Return [X, Y] of the center of cell containing provided text 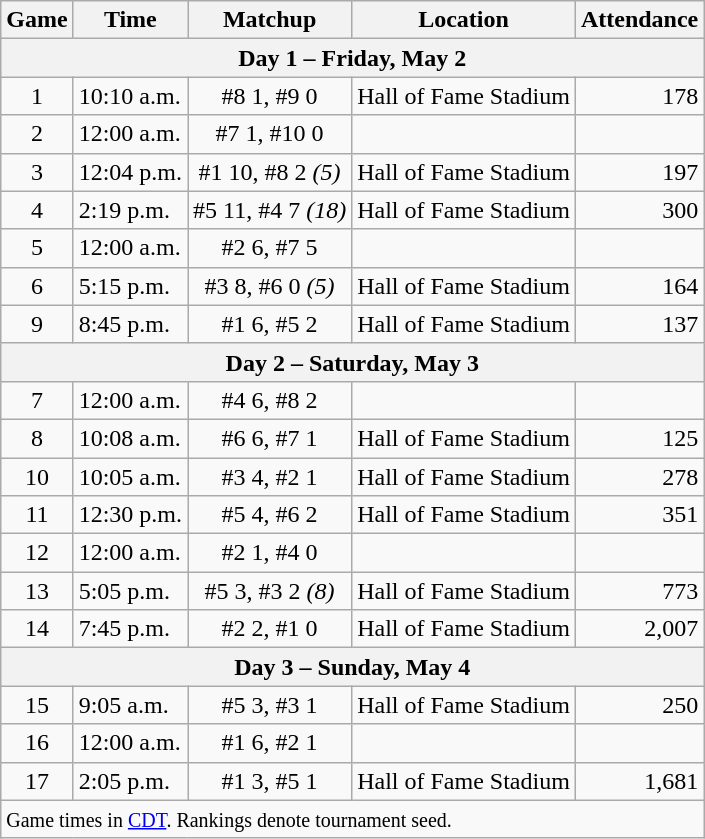
Attendance [639, 20]
10:05 a.m. [130, 477]
13 [37, 591]
9 [37, 324]
15 [37, 705]
178 [639, 96]
12 [37, 553]
#5 11, #4 7 (18) [270, 210]
14 [37, 629]
2 [37, 134]
2:05 p.m. [130, 781]
Game [37, 20]
#2 6, #7 5 [270, 248]
4 [37, 210]
#1 6, #5 2 [270, 324]
#6 6, #7 1 [270, 438]
3 [37, 172]
16 [37, 743]
#5 4, #6 2 [270, 515]
#2 1, #4 0 [270, 553]
7:45 p.m. [130, 629]
#1 6, #2 1 [270, 743]
Matchup [270, 20]
10 [37, 477]
2:19 p.m. [130, 210]
2,007 [639, 629]
11 [37, 515]
197 [639, 172]
6 [37, 286]
#1 10, #8 2 (5) [270, 172]
773 [639, 591]
Game times in CDT. Rankings denote tournament seed. [352, 819]
5:15 p.m. [130, 286]
#3 8, #6 0 (5) [270, 286]
250 [639, 705]
10:10 a.m. [130, 96]
#3 4, #2 1 [270, 477]
5 [37, 248]
351 [639, 515]
7 [37, 400]
8:45 p.m. [130, 324]
Location [464, 20]
#4 6, #8 2 [270, 400]
1 [37, 96]
10:08 a.m. [130, 438]
Day 2 – Saturday, May 3 [352, 362]
12:04 p.m. [130, 172]
8 [37, 438]
#2 2, #1 0 [270, 629]
Day 3 – Sunday, May 4 [352, 667]
#7 1, #10 0 [270, 134]
5:05 p.m. [130, 591]
#5 3, #3 2 (8) [270, 591]
300 [639, 210]
Day 1 – Friday, May 2 [352, 58]
137 [639, 324]
9:05 a.m. [130, 705]
164 [639, 286]
#5 3, #3 1 [270, 705]
1,681 [639, 781]
17 [37, 781]
#1 3, #5 1 [270, 781]
278 [639, 477]
12:30 p.m. [130, 515]
125 [639, 438]
Time [130, 20]
#8 1, #9 0 [270, 96]
